From the cell containing the given text, extract its center point as (X, Y) coordinate. 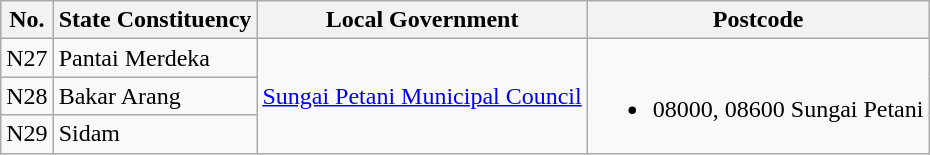
No. (27, 20)
Postcode (758, 20)
Pantai Merdeka (155, 58)
N29 (27, 134)
State Constituency (155, 20)
N28 (27, 96)
Bakar Arang (155, 96)
08000, 08600 Sungai Petani (758, 96)
Sidam (155, 134)
Sungai Petani Municipal Council (422, 96)
N27 (27, 58)
Local Government (422, 20)
